From the cell containing the given text, extract its center point as [X, Y] coordinate. 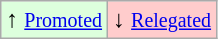
↓ Relegated [162, 20]
↑ Promoted [54, 20]
